Search for the cell housing the specified text and yield its (x, y) center coordinate. 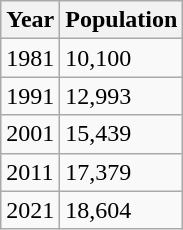
18,604 (122, 210)
2001 (30, 134)
17,379 (122, 172)
1981 (30, 58)
15,439 (122, 134)
Year (30, 20)
Population (122, 20)
1991 (30, 96)
12,993 (122, 96)
10,100 (122, 58)
2021 (30, 210)
2011 (30, 172)
